Locate the cell with the specified text and output its (x, y) center coordinate. 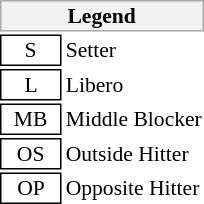
MB (30, 120)
Middle Blocker (134, 120)
Legend (102, 16)
L (30, 85)
OP (30, 188)
Setter (134, 50)
OS (30, 154)
S (30, 50)
Opposite Hitter (134, 188)
Libero (134, 85)
Outside Hitter (134, 154)
